From the cell containing the given text, extract its center point as (x, y) coordinate. 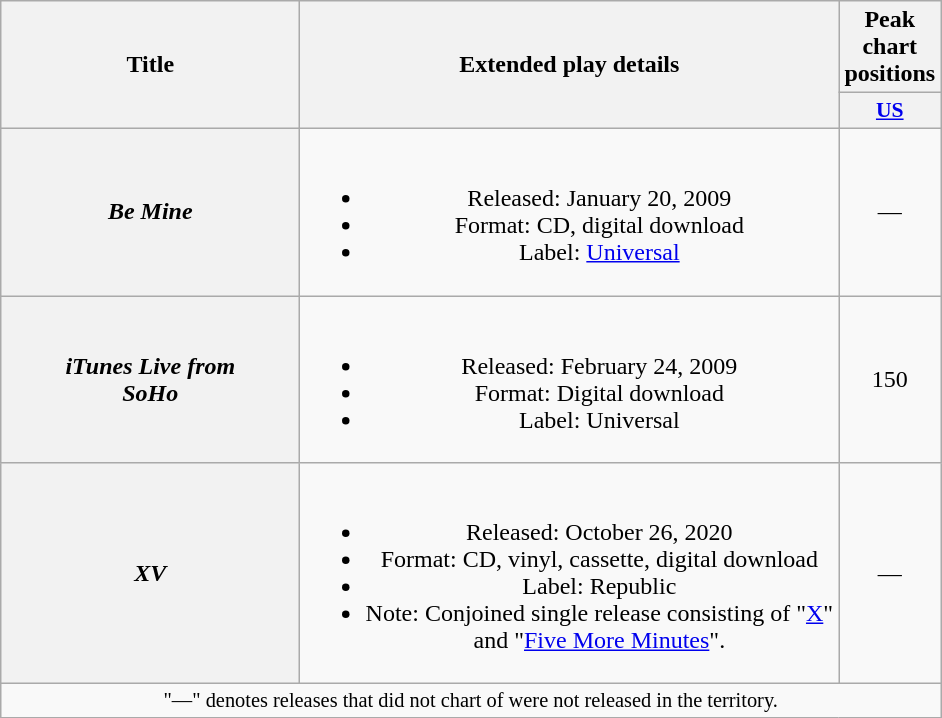
"—" denotes releases that did not chart of were not released in the territory. (471, 701)
Be Mine (150, 212)
Peakchartpositions (890, 47)
iTunes Live fromSoHo (150, 380)
Extended play details (570, 65)
Title (150, 65)
Released: January 20, 2009Format: CD, digital downloadLabel: Universal (570, 212)
150 (890, 380)
Released: February 24, 2009Format: Digital downloadLabel: Universal (570, 380)
US (890, 111)
XV (150, 574)
